Locate the cell with the specified text and output its (x, y) center coordinate. 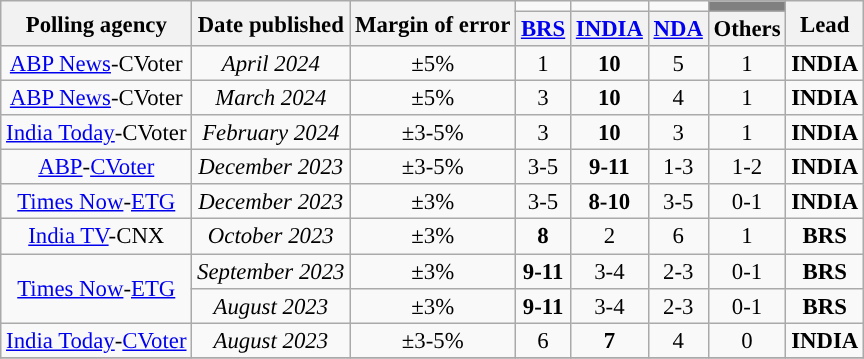
October 2023 (271, 236)
2 (610, 236)
Lead (825, 24)
1-3 (678, 168)
Date published (271, 24)
5 (678, 64)
March 2024 (271, 98)
Margin of error (433, 24)
ABP-CVoter (96, 168)
February 2024 (271, 132)
NDA (678, 30)
Polling agency (96, 24)
0 (747, 340)
1-2 (747, 168)
September 2023 (271, 272)
Others (747, 30)
8-10 (610, 202)
8 (544, 236)
April 2024 (271, 64)
7 (610, 340)
India TV-CNX (96, 236)
